Capture the cell that displays the provided text and extract its [X, Y] central coordinate. 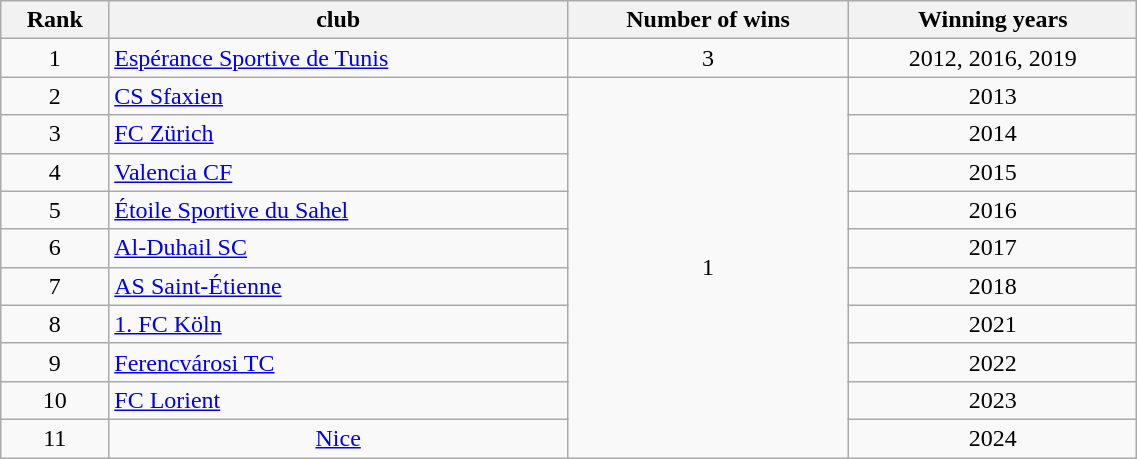
4 [55, 172]
AS Saint-Étienne [338, 286]
2016 [993, 210]
2023 [993, 400]
2013 [993, 96]
8 [55, 324]
11 [55, 438]
2017 [993, 248]
FC Zürich [338, 134]
FC Lorient [338, 400]
Nice [338, 438]
2024 [993, 438]
Al-Duhail SC [338, 248]
2018 [993, 286]
Number of wins [708, 20]
Valencia CF [338, 172]
Winning years [993, 20]
2014 [993, 134]
5 [55, 210]
6 [55, 248]
club [338, 20]
7 [55, 286]
1. FC Köln [338, 324]
Rank [55, 20]
10 [55, 400]
2012, 2016, 2019 [993, 58]
2021 [993, 324]
2015 [993, 172]
2022 [993, 362]
CS Sfaxien [338, 96]
Étoile Sportive du Sahel [338, 210]
2 [55, 96]
Ferencvárosi TC [338, 362]
9 [55, 362]
Espérance Sportive de Tunis [338, 58]
